For the text-containing cell, return its midpoint in [x, y] coordinate format. 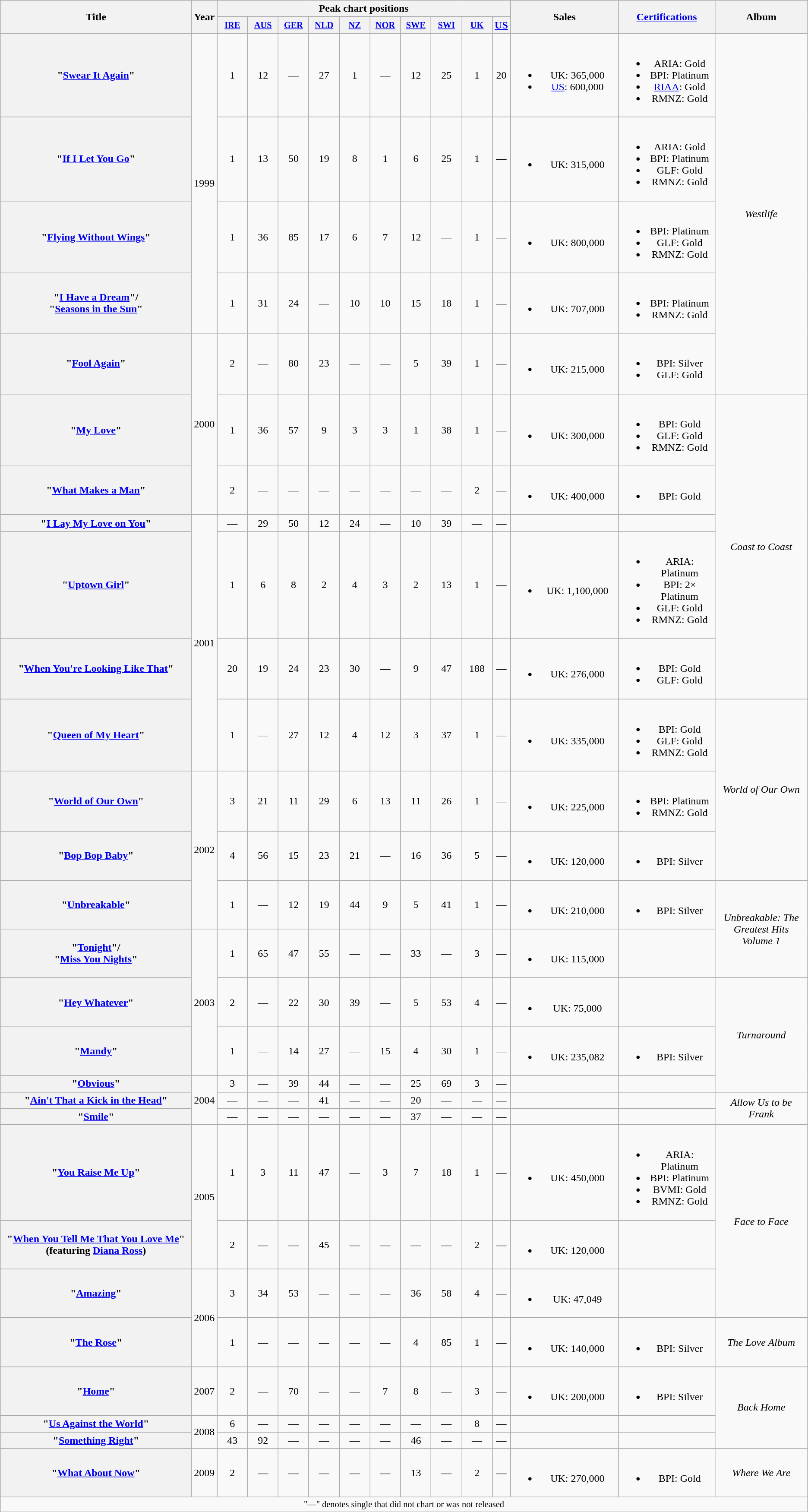
UK: 115,000 [565, 953]
"Mandy" [96, 1051]
The Love Album [761, 1342]
"Ain't That a Kick in the Head" [96, 1100]
AUS [263, 25]
2004 [205, 1100]
2001 [205, 642]
UK: 450,000 [565, 1173]
UK: 335,000 [565, 735]
"Smile" [96, 1117]
"My Love" [96, 430]
16 [416, 856]
Face to Face [761, 1221]
"You Raise Me Up" [96, 1173]
Peak chart positions [363, 9]
"I Have a Dream"/"Seasons in the Sun" [96, 303]
Back Home [761, 1408]
UK: 200,000 [565, 1391]
UK: 47,049 [565, 1294]
1999 [205, 183]
45 [324, 1244]
"Swear It Again" [96, 75]
UK: 210,000 [565, 905]
38 [446, 430]
46 [416, 1440]
UK: 707,000 [565, 303]
UK: 800,000 [565, 237]
17 [324, 237]
UK: 140,000 [565, 1342]
Turnaround [761, 1035]
65 [263, 953]
"Flying Without Wings" [96, 237]
UK: 1,100,000 [565, 585]
"Uptown Girl" [96, 585]
ARIA: GoldBPI: PlatinumRIAA: GoldRMNZ: Gold [666, 75]
"—" denotes single that did not chart or was not released [404, 1505]
Westlife [761, 213]
"Obvious" [96, 1084]
55 [324, 953]
2008 [205, 1432]
UK: 276,000 [565, 668]
ARIA: PlatinumBPI: 2× PlatinumGLF: GoldRMNZ: Gold [666, 585]
"Fool Again" [96, 364]
92 [263, 1440]
"Queen of My Heart" [96, 735]
UK: 75,000 [565, 1003]
"Unbreakable" [96, 905]
SWI [446, 25]
GER [294, 25]
2005 [205, 1197]
56 [263, 856]
34 [263, 1294]
BPI: GoldGLF: Gold [666, 668]
UK: 400,000 [565, 490]
2009 [205, 1473]
BPI: SilverGLF: Gold [666, 364]
2000 [205, 424]
2007 [205, 1391]
188 [477, 668]
"I Lay My Love on You" [96, 523]
SWE [416, 25]
"Tonight"/"Miss You Nights" [96, 953]
UK: 300,000 [565, 430]
80 [294, 364]
"Amazing" [96, 1294]
"Us Against the World" [96, 1423]
NLD [324, 25]
22 [294, 1003]
69 [446, 1084]
70 [294, 1391]
Unbreakable: TheGreatest Hits Volume 1 [761, 929]
UK [477, 25]
NOR [385, 25]
UK: 315,000 [565, 159]
UK: 215,000 [565, 364]
Coast to Coast [761, 546]
BPI: PlatinumGLF: GoldRMNZ: Gold [666, 237]
NZ [355, 25]
ARIA: GoldBPI: PlatinumGLF: GoldRMNZ: Gold [666, 159]
58 [446, 1294]
Album [761, 17]
Sales [565, 17]
"When You Tell Me That You Love Me"(featuring Diana Ross) [96, 1244]
31 [263, 303]
57 [294, 430]
UK: 270,000 [565, 1473]
UK: 365,000US: 600,000 [565, 75]
26 [446, 801]
"When You're Looking Like That" [96, 668]
"Hey Whatever" [96, 1003]
Allow Us to be Frank [761, 1108]
UK: 235,082 [565, 1051]
Certifications [666, 17]
"What About Now" [96, 1473]
"Bop Bop Baby" [96, 856]
"Home" [96, 1391]
"What Makes a Man" [96, 490]
33 [416, 953]
Where We Are [761, 1473]
Year [205, 17]
US [502, 25]
"Something Right" [96, 1440]
"World of Our Own" [96, 801]
2006 [205, 1318]
"If I Let You Go" [96, 159]
ARIA: PlatinumBPI: PlatinumBVMI: GoldRMNZ: Gold [666, 1173]
IRE [232, 25]
14 [294, 1051]
43 [232, 1440]
"The Rose" [96, 1342]
UK: 225,000 [565, 801]
2002 [205, 850]
Title [96, 17]
2003 [205, 1003]
World of Our Own [761, 789]
